Pinpoint the cell where the given text exists, returning its [x, y] midpoint coordinate. 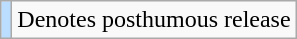
Denotes posthumous release [154, 20]
